For the text-containing cell, return its midpoint in [X, Y] coordinate format. 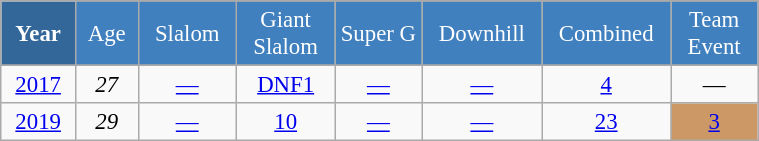
2017 [38, 85]
Age [108, 34]
4 [606, 85]
Combined [606, 34]
Team Event [714, 34]
23 [606, 122]
27 [108, 85]
Downhill [482, 34]
Year [38, 34]
DNF1 [285, 85]
Slalom [187, 34]
2019 [38, 122]
GiantSlalom [285, 34]
10 [285, 122]
29 [108, 122]
Super G [378, 34]
3 [714, 122]
